Return [X, Y] of the center of cell containing provided text 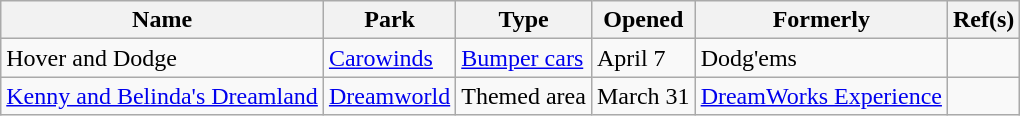
Formerly [821, 20]
Dreamworld [389, 96]
Name [162, 20]
Kenny and Belinda's Dreamland [162, 96]
DreamWorks Experience [821, 96]
Bumper cars [524, 58]
Ref(s) [983, 20]
March 31 [643, 96]
Carowinds [389, 58]
April 7 [643, 58]
Hover and Dodge [162, 58]
Opened [643, 20]
Dodg'ems [821, 58]
Type [524, 20]
Park [389, 20]
Themed area [524, 96]
